Output the (x, y) coordinate of the center of the cell containing the given text.  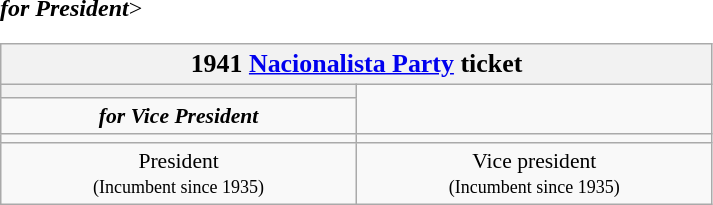
1941 Nacionalista Party ticket (356, 64)
Vice president(Incumbent since 1935) (534, 174)
for Vice President (179, 116)
President(Incumbent since 1935) (179, 174)
